Locate the cell with the specified text and output its [X, Y] center coordinate. 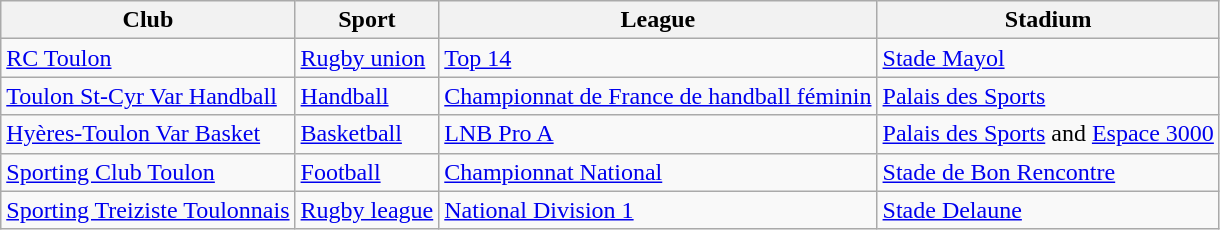
Sport [367, 20]
Top 14 [658, 58]
National Division 1 [658, 210]
LNB Pro A [658, 134]
Rugby league [367, 210]
League [658, 20]
Handball [367, 96]
Stade Mayol [1048, 58]
RC Toulon [148, 58]
Stadium [1048, 20]
Hyères-Toulon Var Basket [148, 134]
Toulon St-Cyr Var Handball [148, 96]
Palais des Sports [1048, 96]
Stade de Bon Rencontre [1048, 172]
Club [148, 20]
Championnat National [658, 172]
Sporting Treiziste Toulonnais [148, 210]
Championnat de France de handball féminin [658, 96]
Palais des Sports and Espace 3000 [1048, 134]
Stade Delaune [1048, 210]
Football [367, 172]
Basketball [367, 134]
Rugby union [367, 58]
Sporting Club Toulon [148, 172]
